Pinpoint the cell where the given text exists, returning its (x, y) midpoint coordinate. 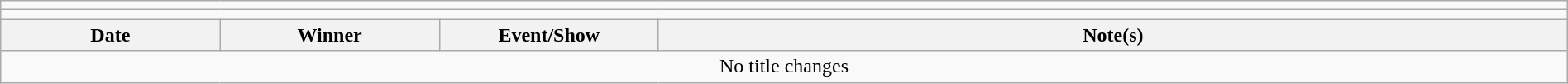
No title changes (784, 67)
Winner (329, 35)
Event/Show (549, 35)
Date (111, 35)
Note(s) (1113, 35)
